Scan for the cell matching the given text and deliver its [X, Y] coordinate at center. 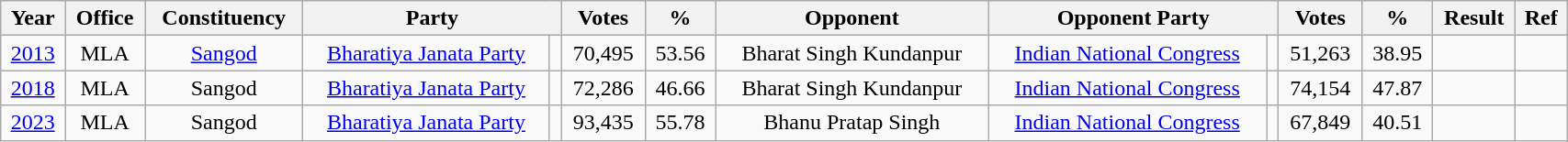
Constituency [224, 18]
38.95 [1398, 53]
74,154 [1321, 88]
2013 [33, 53]
Result [1474, 18]
40.51 [1398, 123]
46.66 [680, 88]
Opponent Party [1134, 18]
53.56 [680, 53]
47.87 [1398, 88]
72,286 [603, 88]
Office [105, 18]
51,263 [1321, 53]
2023 [33, 123]
67,849 [1321, 123]
Party [432, 18]
Bhanu Pratap Singh [852, 123]
Opponent [852, 18]
93,435 [603, 123]
Ref [1541, 18]
2018 [33, 88]
Year [33, 18]
70,495 [603, 53]
55.78 [680, 123]
